Locate the cell with the specified text and output its (X, Y) center coordinate. 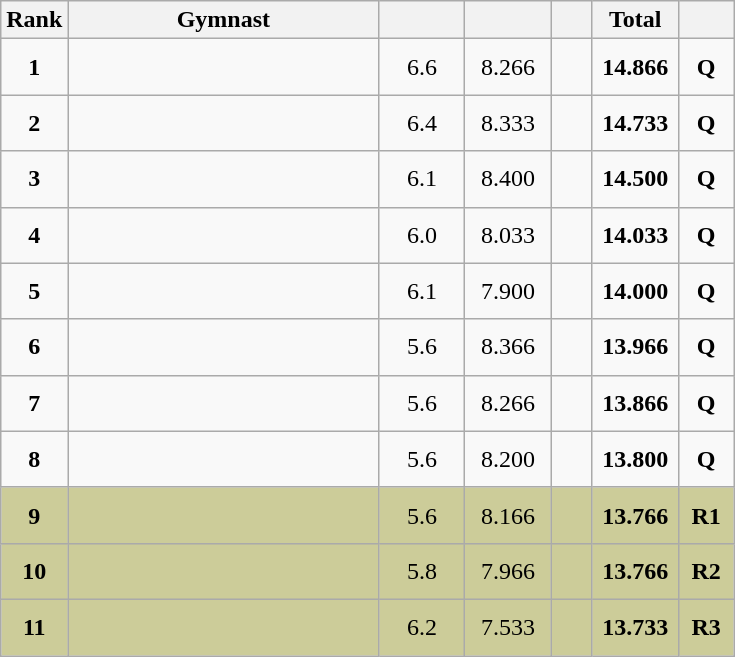
4 (34, 235)
6.6 (422, 67)
7.533 (508, 627)
1 (34, 67)
8.366 (508, 347)
14.033 (635, 235)
14.500 (635, 179)
14.866 (635, 67)
11 (34, 627)
13.966 (635, 347)
10 (34, 571)
Total (635, 20)
6.2 (422, 627)
14.733 (635, 123)
Rank (34, 20)
9 (34, 515)
6.0 (422, 235)
5 (34, 291)
R2 (706, 571)
8.333 (508, 123)
R3 (706, 627)
R1 (706, 515)
7 (34, 403)
2 (34, 123)
8.400 (508, 179)
8.166 (508, 515)
5.8 (422, 571)
13.866 (635, 403)
7.900 (508, 291)
13.800 (635, 459)
14.000 (635, 291)
Gymnast (224, 20)
8 (34, 459)
7.966 (508, 571)
8.033 (508, 235)
13.733 (635, 627)
6.4 (422, 123)
3 (34, 179)
6 (34, 347)
8.200 (508, 459)
